Scan for the cell matching the given text and deliver its (X, Y) coordinate at center. 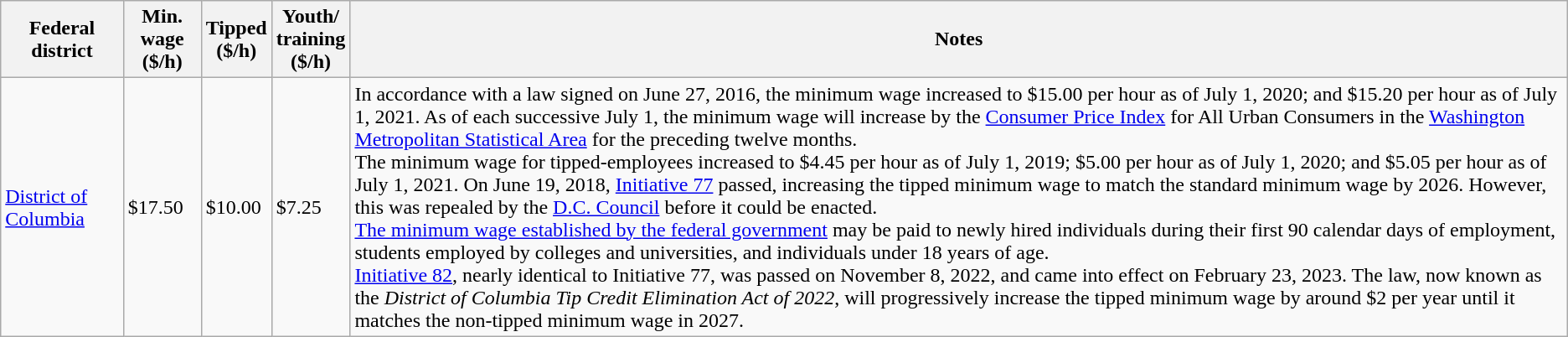
Tipped($/h) (236, 39)
$7.25 (311, 207)
Notes (958, 39)
$10.00 (236, 207)
$17.50 (162, 207)
District of Columbia (62, 207)
Federal district (62, 39)
Min. wage($/h) (162, 39)
Youth/training($/h) (311, 39)
